Extract the [x, y] coordinate from the center of the cell holding the provided text.  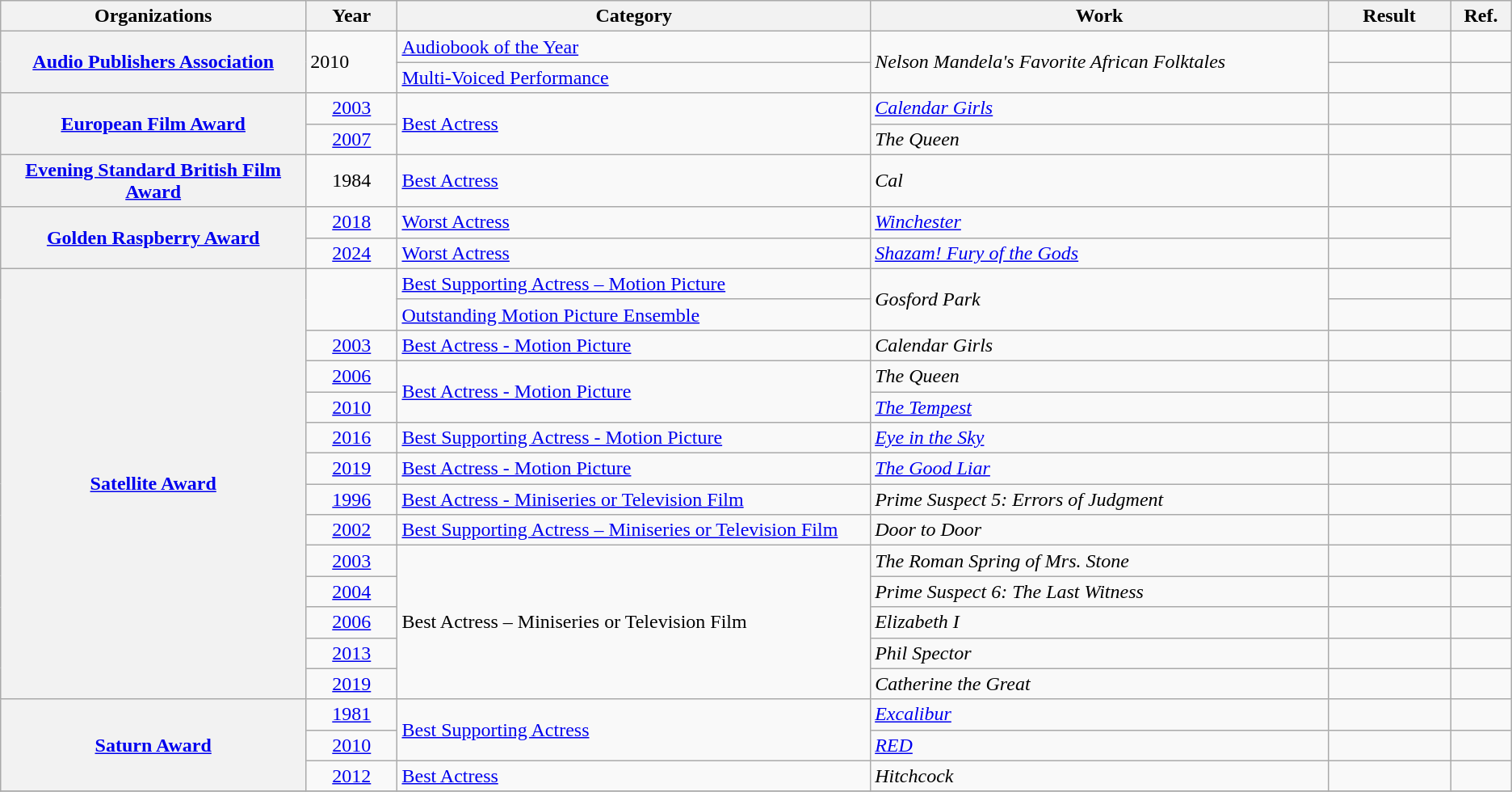
Satellite Award [153, 483]
2016 [352, 438]
Best Supporting Actress – Motion Picture [634, 284]
Hitchcock [1100, 776]
2013 [352, 653]
Saturn Award [153, 745]
1996 [352, 499]
The Good Liar [1100, 469]
Audio Publishers Association [153, 62]
Gosford Park [1100, 299]
2002 [352, 530]
Best Supporting Actress – Miniseries or Television Film [634, 530]
Evening Standard British Film Award [153, 181]
Catherine the Great [1100, 684]
Audiobook of the Year [634, 47]
2024 [352, 253]
Year [352, 16]
The Roman Spring of Mrs. Stone [1100, 561]
Excalibur [1100, 714]
Prime Suspect 5: Errors of Judgment [1100, 499]
Golden Raspberry Award [153, 238]
1984 [352, 181]
European Film Award [153, 124]
2007 [352, 139]
Door to Door [1100, 530]
Best Supporting Actress [634, 730]
Best Supporting Actress - Motion Picture [634, 438]
Nelson Mandela's Favorite African Folktales [1100, 62]
1981 [352, 714]
Work [1100, 16]
2018 [352, 222]
Elizabeth I [1100, 622]
Ref. [1481, 16]
Best Actress - Miniseries or Television Film [634, 499]
Best Actress – Miniseries or Television Film [634, 622]
2004 [352, 592]
Multi-Voiced Performance [634, 78]
2012 [352, 776]
Result [1389, 16]
Outstanding Motion Picture Ensemble [634, 314]
Organizations [153, 16]
Prime Suspect 6: The Last Witness [1100, 592]
Eye in the Sky [1100, 438]
Shazam! Fury of the Gods [1100, 253]
Winchester [1100, 222]
Phil Spector [1100, 653]
RED [1100, 745]
Cal [1100, 181]
Category [634, 16]
The Tempest [1100, 407]
